Provide the (x, y) coordinate of the cell's center where the given text is located.  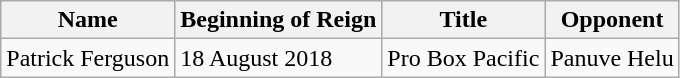
Panuve Helu (612, 58)
Title (464, 20)
Pro Box Pacific (464, 58)
Opponent (612, 20)
Beginning of Reign (278, 20)
18 August 2018 (278, 58)
Patrick Ferguson (88, 58)
Name (88, 20)
